Capture the cell that displays the provided text and extract its [x, y] central coordinate. 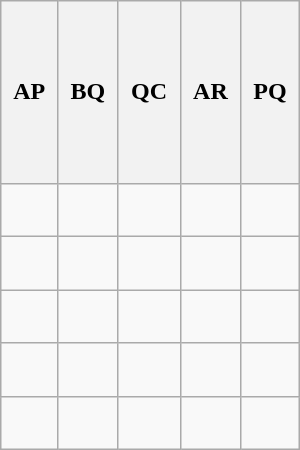
BQ [88, 92]
AR [210, 92]
AP [30, 92]
PQ [270, 92]
QC [149, 92]
